Output the (X, Y) coordinate of the center of the cell containing the given text.  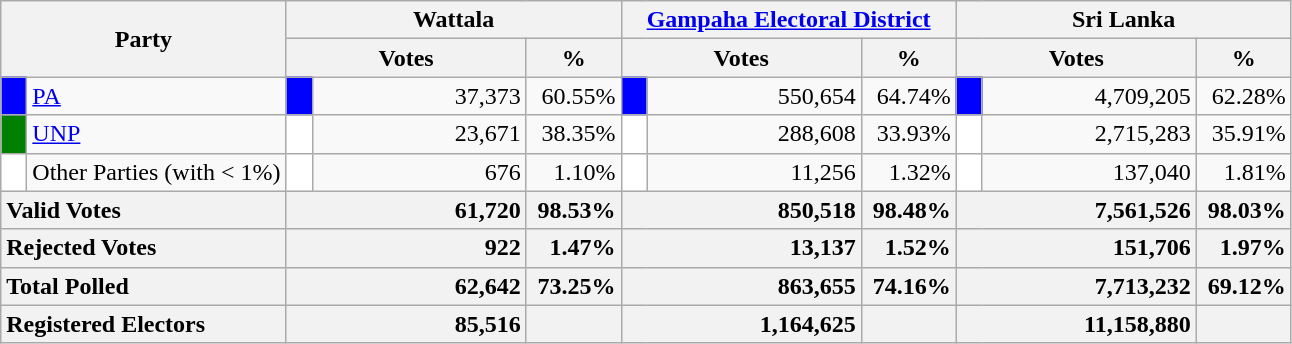
Total Polled (144, 286)
Registered Electors (144, 324)
1.32% (908, 172)
550,654 (754, 96)
Sri Lanka (1124, 20)
7,713,232 (1076, 286)
850,518 (741, 210)
64.74% (908, 96)
151,706 (1076, 248)
98.48% (908, 210)
4,709,205 (1089, 96)
1.81% (1244, 172)
Rejected Votes (144, 248)
UNP (156, 134)
37,373 (419, 96)
2,715,283 (1089, 134)
288,608 (754, 134)
1.97% (1244, 248)
85,516 (406, 324)
11,256 (754, 172)
73.25% (574, 286)
61,720 (406, 210)
1.10% (574, 172)
Wattala (454, 20)
69.12% (1244, 286)
676 (419, 172)
38.35% (574, 134)
1.47% (574, 248)
Party (144, 39)
1,164,625 (741, 324)
7,561,526 (1076, 210)
33.93% (908, 134)
98.03% (1244, 210)
Gampaha Electoral District (788, 20)
1.52% (908, 248)
Other Parties (with < 1%) (156, 172)
60.55% (574, 96)
35.91% (1244, 134)
PA (156, 96)
11,158,880 (1076, 324)
74.16% (908, 286)
98.53% (574, 210)
863,655 (741, 286)
922 (406, 248)
13,137 (741, 248)
23,671 (419, 134)
Valid Votes (144, 210)
62,642 (406, 286)
62.28% (1244, 96)
137,040 (1089, 172)
